Provide the [x, y] coordinate of the cell's center where the given text is located.  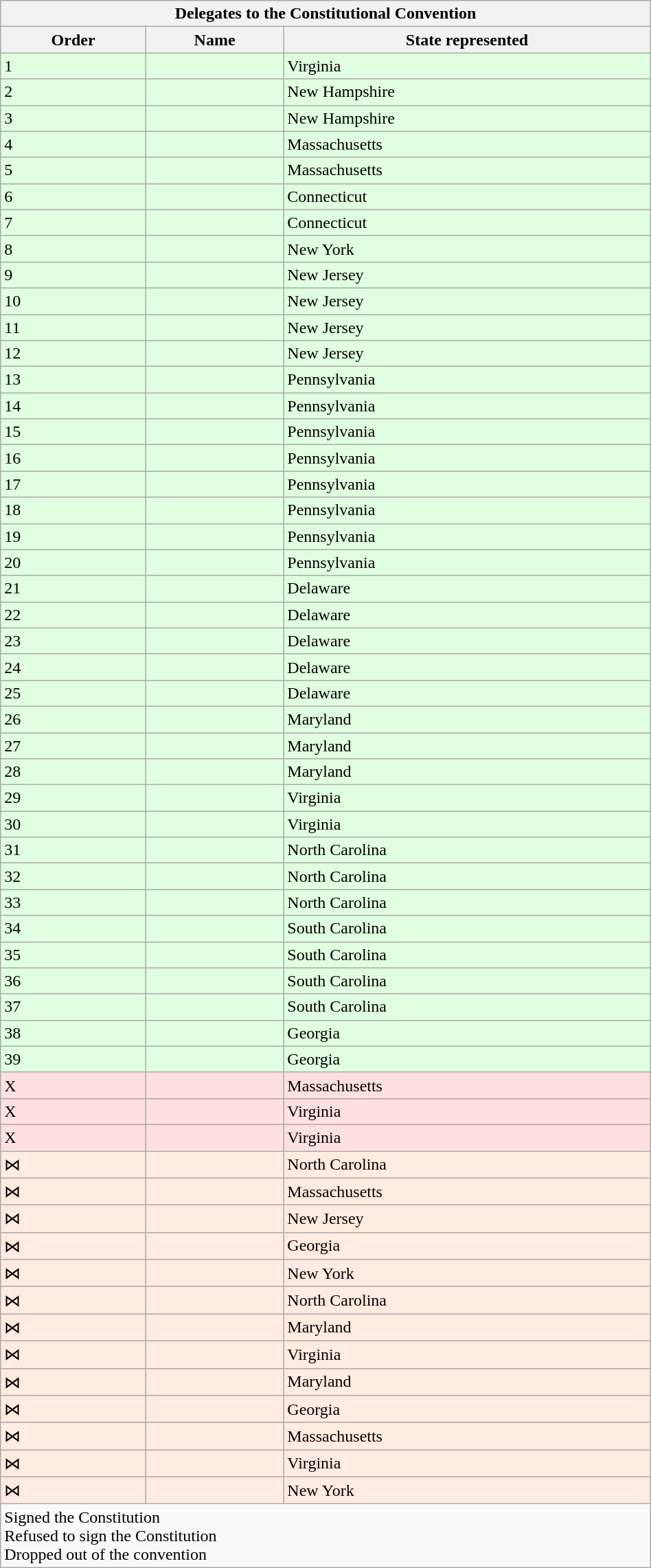
1 [73, 66]
32 [73, 876]
2 [73, 92]
22 [73, 615]
34 [73, 929]
Signed the Constitution Refused to sign the Constitution Dropped out of the convention [325, 1536]
14 [73, 406]
18 [73, 510]
21 [73, 589]
19 [73, 536]
3 [73, 118]
24 [73, 667]
9 [73, 275]
30 [73, 824]
13 [73, 380]
4 [73, 144]
37 [73, 1007]
26 [73, 719]
33 [73, 902]
35 [73, 955]
23 [73, 641]
28 [73, 772]
10 [73, 301]
5 [73, 170]
27 [73, 745]
Order [73, 40]
7 [73, 223]
11 [73, 328]
Delegates to the Constitutional Convention [325, 14]
29 [73, 798]
8 [73, 249]
20 [73, 563]
15 [73, 432]
31 [73, 850]
17 [73, 484]
12 [73, 354]
6 [73, 196]
Name [214, 40]
38 [73, 1033]
36 [73, 981]
25 [73, 693]
16 [73, 458]
39 [73, 1059]
State represented [467, 40]
